Output the [x, y] coordinate of the center of the cell containing the given text.  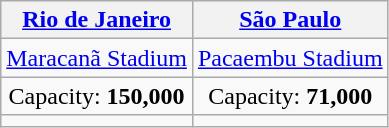
Rio de Janeiro [97, 20]
Maracanã Stadium [97, 58]
Pacaembu Stadium [290, 58]
Capacity: 71,000 [290, 96]
São Paulo [290, 20]
Capacity: 150,000 [97, 96]
